Determine the [x, y] coordinate at the center of the cell enclosing the given text.  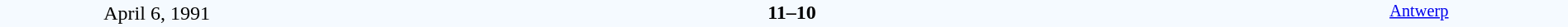
11–10 [791, 12]
Antwerp [1419, 13]
April 6, 1991 [157, 13]
